From the cell containing the given text, extract its center point as (x, y) coordinate. 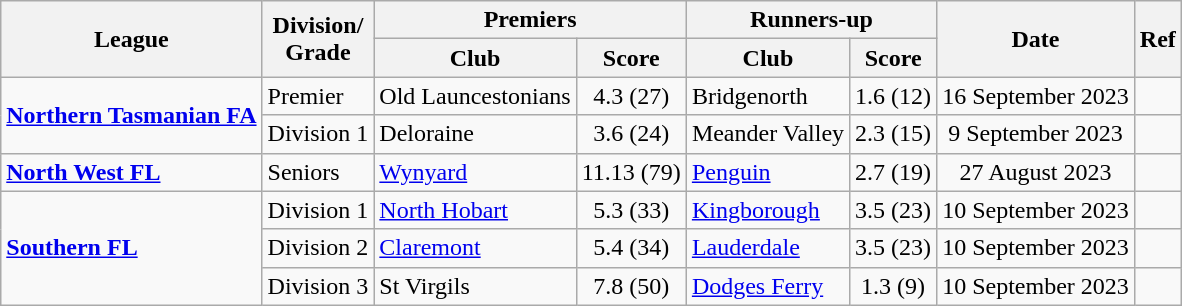
Dodges Ferry (768, 286)
3.6 (24) (631, 134)
League (132, 39)
Northern Tasmanian FA (132, 115)
Penguin (768, 172)
7.8 (50) (631, 286)
1.6 (12) (894, 96)
27 August 2023 (1036, 172)
Premier (318, 96)
2.3 (15) (894, 134)
Ref (1158, 39)
1.3 (9) (894, 286)
5.4 (34) (631, 248)
Wynyard (475, 172)
North Hobart (475, 210)
Old Launcestonians (475, 96)
11.13 (79) (631, 172)
St Virgils (475, 286)
North West FL (132, 172)
2.7 (19) (894, 172)
9 September 2023 (1036, 134)
Claremont (475, 248)
Runners-up (811, 20)
Southern FL (132, 248)
5.3 (33) (631, 210)
Division 3 (318, 286)
Seniors (318, 172)
16 September 2023 (1036, 96)
Lauderdale (768, 248)
Kingborough (768, 210)
Date (1036, 39)
Premiers (530, 20)
Division 2 (318, 248)
Meander Valley (768, 134)
4.3 (27) (631, 96)
Deloraine (475, 134)
Bridgenorth (768, 96)
Division/Grade (318, 39)
